Return the [x, y] coordinate for the center point of the cell that contains the specified text.  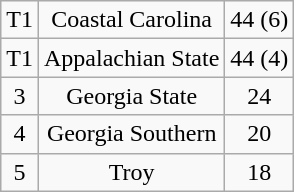
5 [20, 172]
Georgia Southern [131, 134]
Troy [131, 172]
20 [260, 134]
18 [260, 172]
44 (4) [260, 58]
3 [20, 96]
4 [20, 134]
Georgia State [131, 96]
Appalachian State [131, 58]
Coastal Carolina [131, 20]
24 [260, 96]
44 (6) [260, 20]
